Extract the (X, Y) coordinate from the center of the cell holding the provided text.  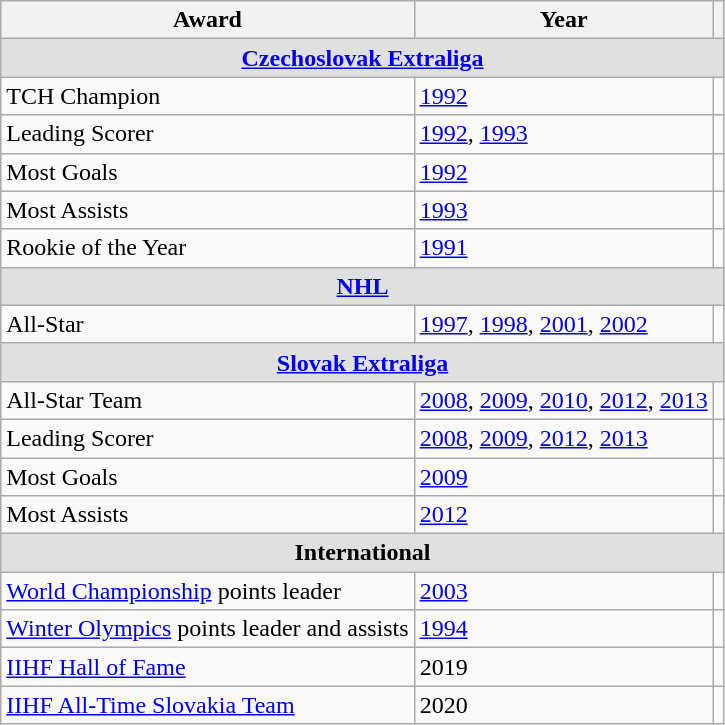
1993 (564, 210)
1992, 1993 (564, 134)
IIHF Hall of Fame (208, 667)
Slovak Extraliga (363, 362)
All-Star Team (208, 400)
2020 (564, 705)
Winter Olympics points leader and assists (208, 629)
World Championship points leader (208, 591)
2012 (564, 515)
2008, 2009, 2012, 2013 (564, 438)
2009 (564, 477)
1994 (564, 629)
All-Star (208, 324)
International (363, 553)
NHL (363, 286)
Award (208, 20)
1991 (564, 248)
2003 (564, 591)
TCH Champion (208, 96)
2019 (564, 667)
Rookie of the Year (208, 248)
1997, 1998, 2001, 2002 (564, 324)
Czechoslovak Extraliga (363, 58)
2008, 2009, 2010, 2012, 2013 (564, 400)
Year (564, 20)
IIHF All-Time Slovakia Team (208, 705)
